Locate the cell with the specified text and output its [X, Y] center coordinate. 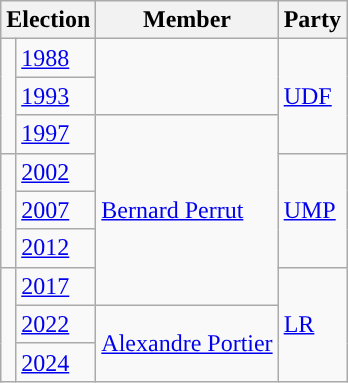
LR [312, 324]
2012 [56, 248]
Party [312, 20]
Member [187, 20]
UMP [312, 210]
1997 [56, 134]
1993 [56, 96]
2002 [56, 172]
Alexandre Portier [187, 343]
1988 [56, 58]
UDF [312, 96]
2007 [56, 210]
Bernard Perrut [187, 210]
2024 [56, 362]
Election [48, 20]
2022 [56, 324]
2017 [56, 286]
